Search for the cell housing the specified text and yield its [X, Y] center coordinate. 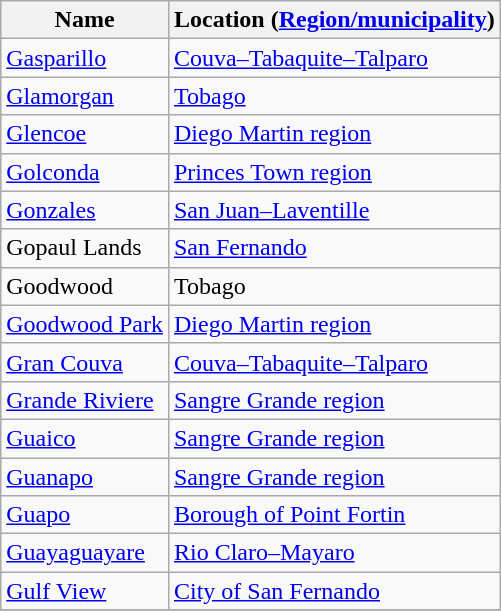
Gulf View [85, 591]
Goodwood [85, 286]
Name [85, 20]
Guapo [85, 515]
San Juan–Laventille [334, 210]
Gonzales [85, 210]
Guanapo [85, 477]
Location (Region/municipality) [334, 20]
Glencoe [85, 134]
Princes Town region [334, 172]
Glamorgan [85, 96]
Guaico [85, 438]
Goodwood Park [85, 324]
Gasparillo [85, 58]
City of San Fernando [334, 591]
Golconda [85, 172]
Gopaul Lands [85, 248]
Rio Claro–Mayaro [334, 553]
Borough of Point Fortin [334, 515]
Gran Couva [85, 362]
Grande Riviere [85, 400]
San Fernando [334, 248]
Guayaguayare [85, 553]
